Locate the cell with the specified text and output its [X, Y] center coordinate. 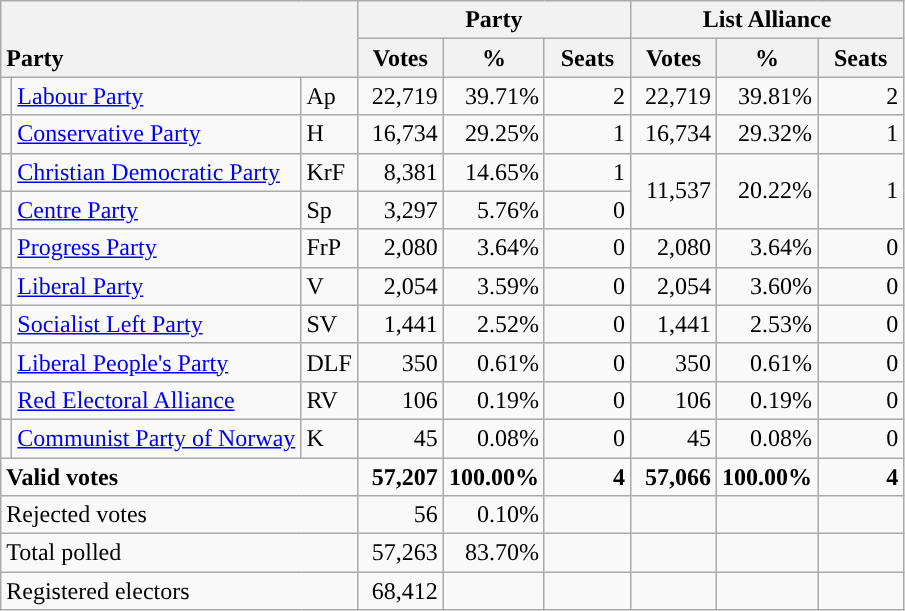
Total polled [180, 553]
14.65% [494, 172]
Liberal People's Party [156, 362]
3.59% [494, 286]
Rejected votes [180, 515]
DLF [329, 362]
3,297 [400, 210]
8,381 [400, 172]
List Alliance [766, 20]
SV [329, 324]
Ap [329, 96]
Communist Party of Norway [156, 438]
56 [400, 515]
39.81% [768, 96]
2.52% [494, 324]
Red Electoral Alliance [156, 400]
29.25% [494, 134]
57,207 [400, 477]
5.76% [494, 210]
Sp [329, 210]
Conservative Party [156, 134]
H [329, 134]
Labour Party [156, 96]
57,066 [673, 477]
FrP [329, 248]
68,412 [400, 591]
V [329, 286]
Progress Party [156, 248]
11,537 [673, 191]
Centre Party [156, 210]
29.32% [768, 134]
Christian Democratic Party [156, 172]
39.71% [494, 96]
KrF [329, 172]
0.10% [494, 515]
57,263 [400, 553]
Liberal Party [156, 286]
83.70% [494, 553]
20.22% [768, 191]
3.60% [768, 286]
Registered electors [180, 591]
2.53% [768, 324]
Socialist Left Party [156, 324]
RV [329, 400]
K [329, 438]
Valid votes [180, 477]
